Determine the (x, y) coordinate at the center of the cell enclosing the given text.  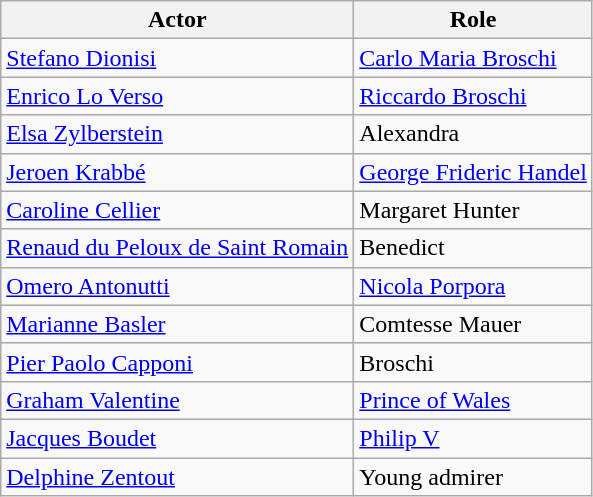
Philip V (474, 438)
Omero Antonutti (178, 286)
Renaud du Peloux de Saint Romain (178, 248)
Pier Paolo Capponi (178, 362)
Nicola Porpora (474, 286)
Benedict (474, 248)
Prince of Wales (474, 400)
Broschi (474, 362)
Caroline Cellier (178, 210)
Carlo Maria Broschi (474, 58)
Alexandra (474, 134)
Marianne Basler (178, 324)
Riccardo Broschi (474, 96)
George Frideric Handel (474, 172)
Stefano Dionisi (178, 58)
Role (474, 20)
Young admirer (474, 477)
Comtesse Mauer (474, 324)
Graham Valentine (178, 400)
Jeroen Krabbé (178, 172)
Enrico Lo Verso (178, 96)
Elsa Zylberstein (178, 134)
Jacques Boudet (178, 438)
Margaret Hunter (474, 210)
Delphine Zentout (178, 477)
Actor (178, 20)
